Output the [X, Y] coordinate of the center of the cell containing the given text.  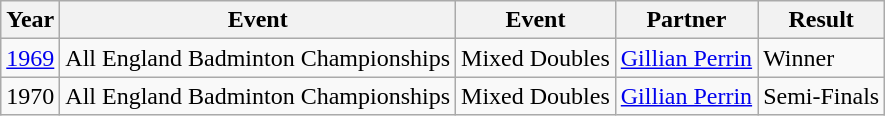
1970 [30, 96]
1969 [30, 58]
Partner [686, 20]
Winner [822, 58]
Year [30, 20]
Result [822, 20]
Semi-Finals [822, 96]
